Detect which cell encompasses the target text, then output its (x, y) center coordinate. 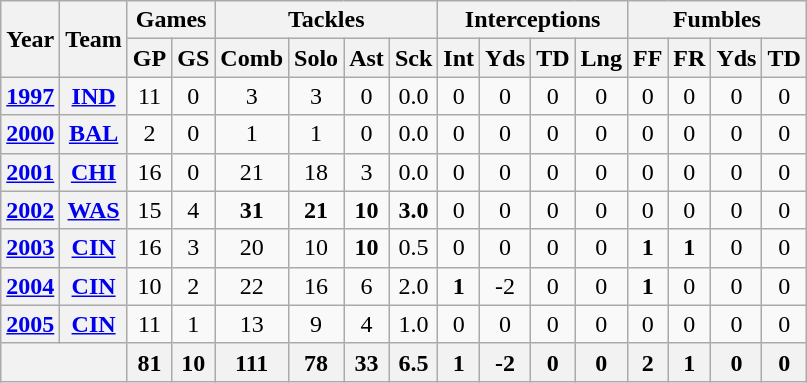
6 (367, 286)
WAS (94, 210)
81 (149, 362)
2000 (30, 134)
20 (252, 248)
15 (149, 210)
GS (194, 58)
111 (252, 362)
Ast (367, 58)
CHI (94, 172)
Solo (316, 58)
FF (647, 58)
2003 (30, 248)
BAL (94, 134)
2004 (30, 286)
Lng (601, 58)
2002 (30, 210)
Int (459, 58)
2.0 (413, 286)
1.0 (413, 324)
Team (94, 39)
78 (316, 362)
18 (316, 172)
0.5 (413, 248)
GP (149, 58)
Sck (413, 58)
1997 (30, 96)
31 (252, 210)
Games (170, 20)
33 (367, 362)
Tackles (326, 20)
FR (690, 58)
13 (252, 324)
Fumbles (716, 20)
2005 (30, 324)
2001 (30, 172)
22 (252, 286)
IND (94, 96)
9 (316, 324)
6.5 (413, 362)
3.0 (413, 210)
Year (30, 39)
Comb (252, 58)
Interceptions (533, 20)
